Extract the (X, Y) coordinate from the center of the cell holding the provided text.  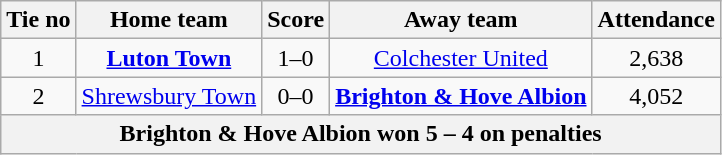
1 (38, 58)
Shrewsbury Town (169, 96)
Brighton & Hove Albion won 5 – 4 on penalties (361, 134)
Tie no (38, 20)
Score (296, 20)
Away team (461, 20)
Home team (169, 20)
Attendance (656, 20)
1–0 (296, 58)
2 (38, 96)
2,638 (656, 58)
Luton Town (169, 58)
Colchester United (461, 58)
4,052 (656, 96)
Brighton & Hove Albion (461, 96)
0–0 (296, 96)
